Search for the cell housing the specified text and yield its (x, y) center coordinate. 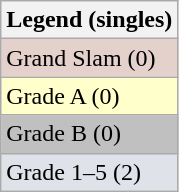
Grand Slam (0) (90, 58)
Legend (singles) (90, 20)
Grade B (0) (90, 134)
Grade A (0) (90, 96)
Grade 1–5 (2) (90, 172)
